Locate the cell with the specified text and output its [X, Y] center coordinate. 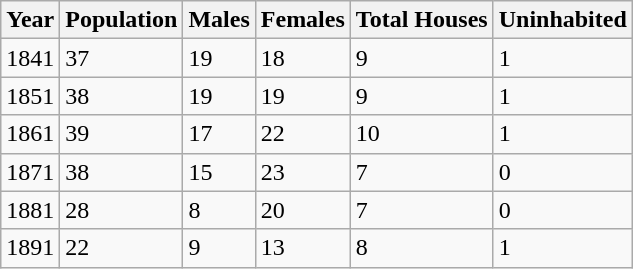
13 [302, 248]
17 [219, 134]
23 [302, 172]
28 [122, 210]
1891 [30, 248]
Year [30, 20]
Total Houses [422, 20]
37 [122, 58]
1881 [30, 210]
1841 [30, 58]
20 [302, 210]
39 [122, 134]
1871 [30, 172]
18 [302, 58]
1861 [30, 134]
1851 [30, 96]
Females [302, 20]
10 [422, 134]
Population [122, 20]
Males [219, 20]
Uninhabited [562, 20]
15 [219, 172]
